Scan for the cell matching the given text and deliver its (x, y) coordinate at center. 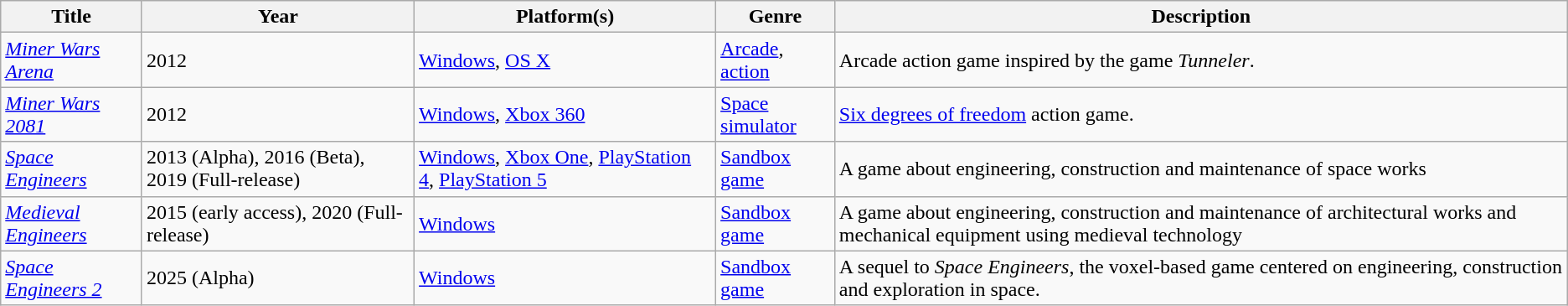
2013 (Alpha), 2016 (Beta), 2019 (Full-release) (278, 169)
Windows, Xbox 360 (565, 114)
Six degrees of freedom action game. (1201, 114)
Year (278, 17)
Space Engineers 2 (72, 278)
Genre (776, 17)
A game about engineering, construction and maintenance of architectural works and mechanical equipment using medieval technology (1201, 223)
Space Engineers (72, 169)
Space simulator (776, 114)
Medieval Engineers (72, 223)
Description (1201, 17)
2025 (Alpha) (278, 278)
Arcade, action (776, 60)
Windows, OS X (565, 60)
Platform(s) (565, 17)
Title (72, 17)
A game about engineering, construction and maintenance of space works (1201, 169)
2015 (early access), 2020 (Full-release) (278, 223)
Miner Wars Arena (72, 60)
A sequel to Space Engineers, the voxel-based game centered on engineering, construction and exploration in space. (1201, 278)
Miner Wars 2081 (72, 114)
Arcade action game inspired by the game Tunneler. (1201, 60)
Windows, Xbox One, PlayStation 4, PlayStation 5 (565, 169)
